Output the [X, Y] coordinate of the center of the cell containing the given text.  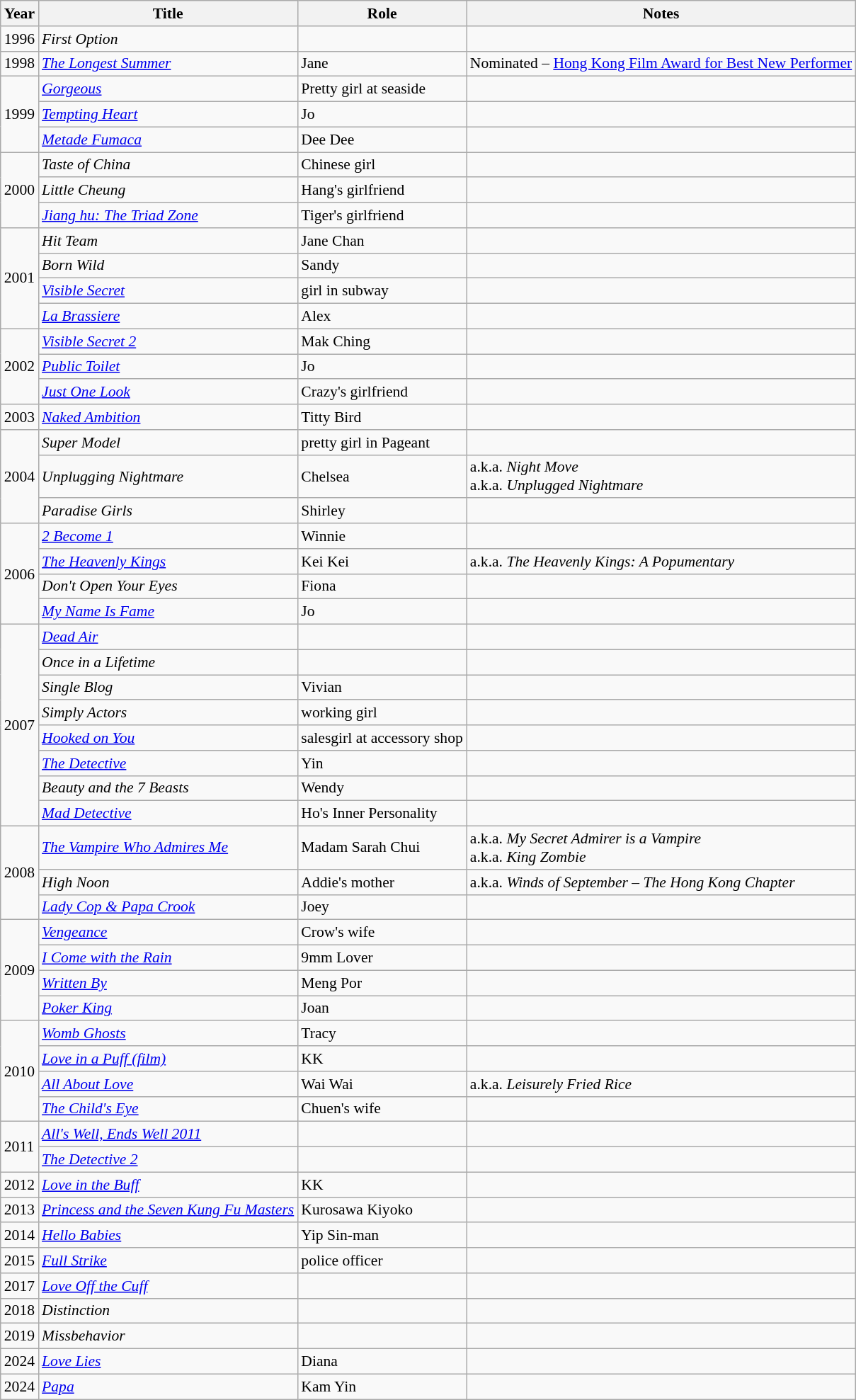
Little Cheung [168, 190]
Taste of China [168, 165]
2002 [20, 367]
Full Strike [168, 1260]
Love in a Puff (film) [168, 1059]
Chinese girl [382, 165]
Role [382, 13]
Poker King [168, 1008]
First Option [168, 39]
Public Toilet [168, 367]
Born Wild [168, 266]
Once in a Lifetime [168, 662]
Titty Bird [382, 417]
Chelsea [382, 476]
police officer [382, 1260]
Naked Ambition [168, 417]
The Detective [168, 763]
Shirley [382, 511]
Don't Open Your Eyes [168, 586]
a.k.a. Night Move a.k.a. Unplugged Nightmare [661, 476]
1996 [20, 39]
Chuen's wife [382, 1109]
Ho's Inner Personality [382, 814]
Diana [382, 1362]
All About Love [168, 1084]
Jiang hu: The Triad Zone [168, 215]
Written By [168, 983]
Kurosawa Kiyoko [382, 1210]
Wai Wai [382, 1084]
2014 [20, 1236]
Hello Babies [168, 1236]
Winnie [382, 536]
1999 [20, 115]
2017 [20, 1286]
Love Lies [168, 1362]
Joey [382, 907]
2013 [20, 1210]
Yip Sin-man [382, 1236]
Love in the Buff [168, 1185]
Papa [168, 1387]
Tempting Heart [168, 115]
2012 [20, 1185]
2003 [20, 417]
Paradise Girls [168, 511]
a.k.a. Winds of September – The Hong Kong Chapter [661, 882]
The Detective 2 [168, 1160]
salesgirl at accessory shop [382, 738]
2000 [20, 190]
Womb Ghosts [168, 1034]
a.k.a. My Secret Admirer is a Vampire a.k.a. King Zombie [661, 848]
Mak Ching [382, 341]
2009 [20, 970]
2001 [20, 278]
Madam Sarah Chui [382, 848]
Love Off the Cuff [168, 1286]
Crow's wife [382, 933]
a.k.a. Leisurely Fried Rice [661, 1084]
Hang's girlfriend [382, 190]
Meng Por [382, 983]
working girl [382, 713]
Super Model [168, 443]
2006 [20, 574]
2010 [20, 1071]
Year [20, 13]
The Longest Summer [168, 64]
Simply Actors [168, 713]
Visible Secret 2 [168, 341]
Kam Yin [382, 1387]
Visible Secret [168, 291]
Wendy [382, 788]
Crazy's girlfriend [382, 392]
La Brassiere [168, 317]
Gorgeous [168, 89]
Nominated – Hong Kong Film Award for Best New Performer [661, 64]
Fiona [382, 586]
2019 [20, 1336]
The Child's Eye [168, 1109]
Single Blog [168, 688]
2008 [20, 873]
Sandy [382, 266]
Vengeance [168, 933]
Yin [382, 763]
Joan [382, 1008]
Notes [661, 13]
Addie's mother [382, 882]
Hooked on You [168, 738]
Beauty and the 7 Beasts [168, 788]
I Come with the Rain [168, 958]
All's Well, Ends Well 2011 [168, 1134]
2015 [20, 1260]
pretty girl in Pageant [382, 443]
Alex [382, 317]
Pretty girl at seaside [382, 89]
The Vampire Who Admires Me [168, 848]
Jane Chan [382, 241]
Title [168, 13]
Dee Dee [382, 140]
Metade Fumaca [168, 140]
2018 [20, 1311]
My Name Is Fame [168, 612]
High Noon [168, 882]
2004 [20, 477]
Just One Look [168, 392]
Tracy [382, 1034]
Hit Team [168, 241]
Jane [382, 64]
Tiger's girlfriend [382, 215]
Unplugging Nightmare [168, 476]
Mad Detective [168, 814]
Kei Kei [382, 562]
2011 [20, 1147]
2 Become 1 [168, 536]
1998 [20, 64]
The Heavenly Kings [168, 562]
Missbehavior [168, 1336]
Vivian [382, 688]
2007 [20, 725]
9mm Lover [382, 958]
Dead Air [168, 637]
girl in subway [382, 291]
Distinction [168, 1311]
a.k.a. The Heavenly Kings: A Popumentary [661, 562]
Princess and the Seven Kung Fu Masters [168, 1210]
Lady Cop & Papa Crook [168, 907]
